Return [X, Y] of the center of cell containing provided text 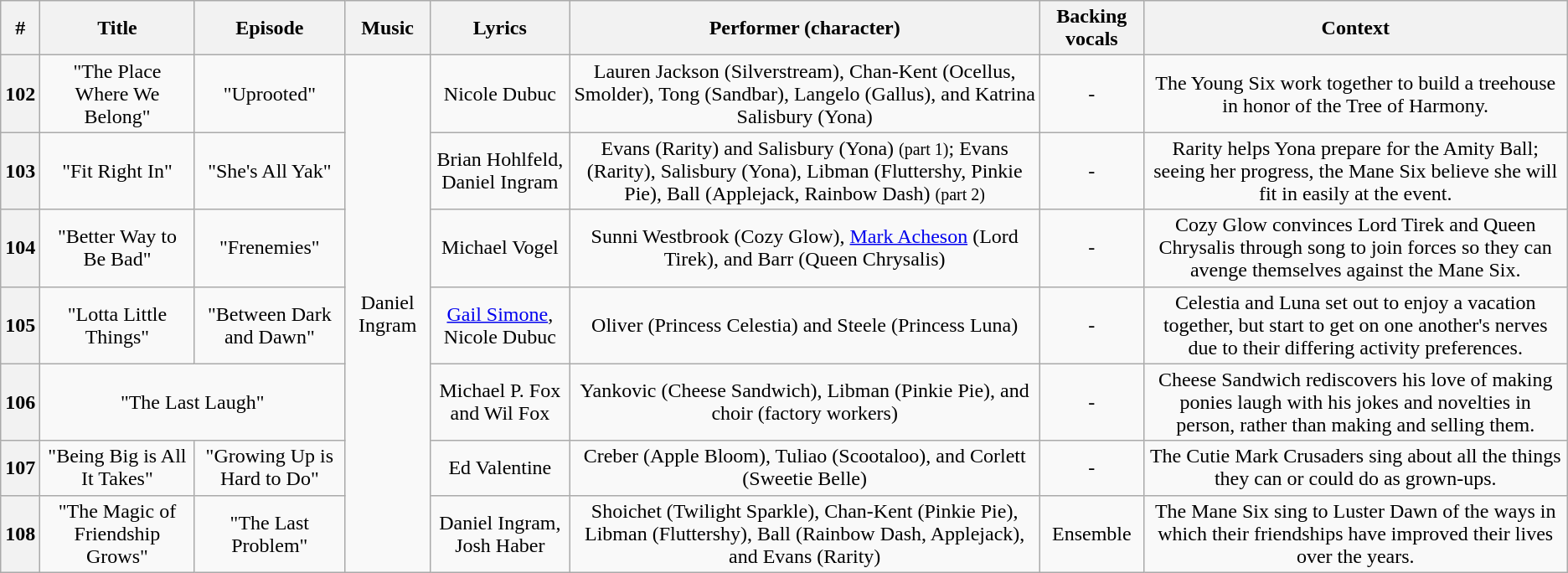
Title [117, 28]
"Uprooted" [270, 94]
Michael Vogel [500, 248]
"The Magic of Friendship Grows" [117, 534]
The Cutie Mark Crusaders sing about all the things they can or could do as grown-ups. [1355, 467]
Creber (Apple Bloom), Tuliao (Scootaloo), and Corlett (Sweetie Belle) [804, 467]
103 [20, 171]
Celestia and Luna set out to enjoy a vacation together, but start to get on one another's nerves due to their differing activity preferences. [1355, 325]
Episode [270, 28]
Backing vocals [1091, 28]
102 [20, 94]
Music [388, 28]
"The Last Problem" [270, 534]
"Being Big is All It Takes" [117, 467]
Sunni Westbrook (Cozy Glow), Mark Acheson (Lord Tirek), and Barr (Queen Chrysalis) [804, 248]
Cozy Glow convinces Lord Tirek and Queen Chrysalis through song to join forces so they can avenge themselves against the Mane Six. [1355, 248]
Oliver (Princess Celestia) and Steele (Princess Luna) [804, 325]
Cheese Sandwich rediscovers his love of making ponies laugh with his jokes and novelties in person, rather than making and selling them. [1355, 402]
Yankovic (Cheese Sandwich), Libman (Pinkie Pie), and choir (factory workers) [804, 402]
108 [20, 534]
Ensemble [1091, 534]
Daniel Ingram [388, 313]
The Mane Six sing to Luster Dawn of the ways in which their friendships have improved their lives over the years. [1355, 534]
Daniel Ingram, Josh Haber [500, 534]
Michael P. Fox and Wil Fox [500, 402]
"Fit Right In" [117, 171]
"Lotta Little Things" [117, 325]
Performer (character) [804, 28]
105 [20, 325]
Lyrics [500, 28]
Context [1355, 28]
"Frenemies" [270, 248]
Nicole Dubuc [500, 94]
"The Place Where We Belong" [117, 94]
# [20, 28]
Rarity helps Yona prepare for the Amity Ball; seeing her progress, the Mane Six believe she will fit in easily at the event. [1355, 171]
Gail Simone, Nicole Dubuc [500, 325]
107 [20, 467]
"Between Dark and Dawn" [270, 325]
106 [20, 402]
104 [20, 248]
"The Last Laugh" [193, 402]
"She's All Yak" [270, 171]
Shoichet (Twilight Sparkle), Chan-Kent (Pinkie Pie), Libman (Fluttershy), Ball (Rainbow Dash, Applejack), and Evans (Rarity) [804, 534]
The Young Six work together to build a treehouse in honor of the Tree of Harmony. [1355, 94]
"Better Way to Be Bad" [117, 248]
Lauren Jackson (Silverstream), Chan-Kent (Ocellus, Smolder), Tong (Sandbar), Langelo (Gallus), and Katrina Salisbury (Yona) [804, 94]
Brian Hohlfeld, Daniel Ingram [500, 171]
Ed Valentine [500, 467]
"Growing Up is Hard to Do" [270, 467]
